Identify which cell holds the provided text, then report its [X, Y] central coordinate. 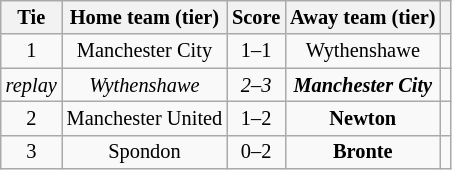
3 [32, 152]
Tie [32, 17]
Bronte [362, 152]
Home team (tier) [144, 17]
1–2 [256, 118]
Spondon [144, 152]
0–2 [256, 152]
2 [32, 118]
1–1 [256, 51]
Score [256, 17]
2–3 [256, 85]
replay [32, 85]
Away team (tier) [362, 17]
1 [32, 51]
Manchester United [144, 118]
Newton [362, 118]
